Pinpoint the cell where the given text exists, returning its (X, Y) midpoint coordinate. 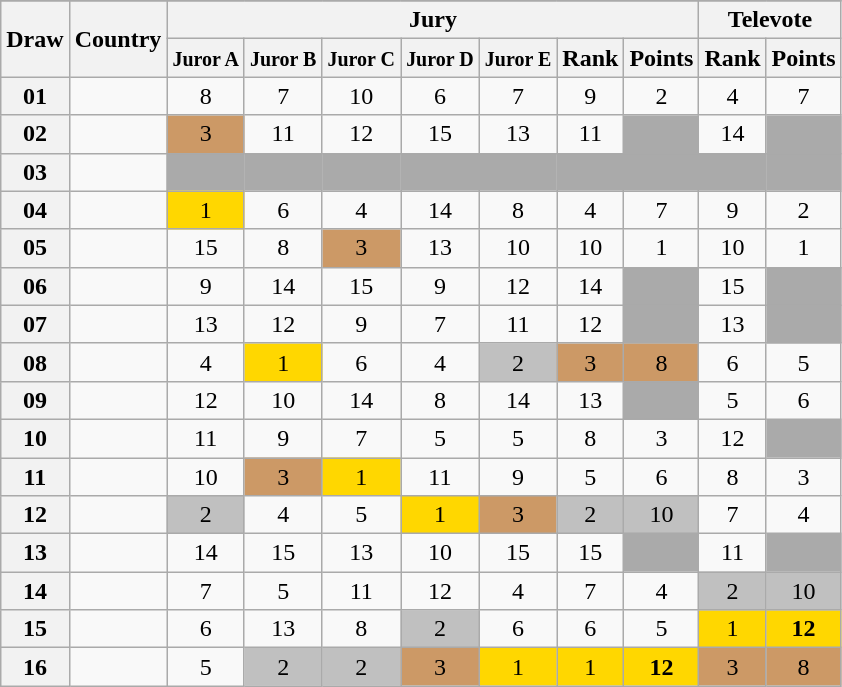
02 (35, 134)
Juror D (440, 58)
01 (35, 96)
Draw (35, 39)
04 (35, 210)
03 (35, 172)
Country (118, 39)
Televote (770, 20)
09 (35, 400)
08 (35, 362)
16 (35, 667)
Juror A (206, 58)
Juror E (518, 58)
05 (35, 248)
07 (35, 324)
Jury (433, 20)
Juror B (283, 58)
06 (35, 286)
Juror C (362, 58)
